Identify which cell holds the provided text, then report its [X, Y] central coordinate. 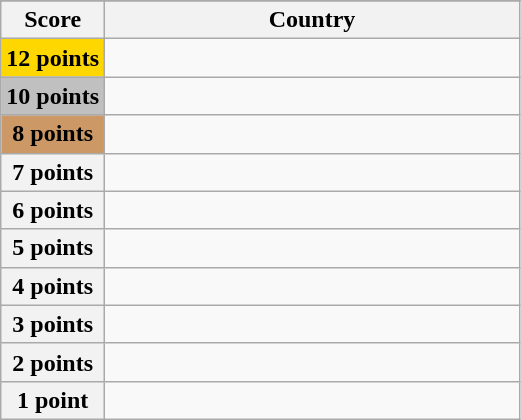
Score [53, 20]
2 points [53, 362]
10 points [53, 96]
8 points [53, 134]
12 points [53, 58]
3 points [53, 324]
5 points [53, 248]
6 points [53, 210]
1 point [53, 400]
Country [312, 20]
4 points [53, 286]
7 points [53, 172]
